Capture the cell that displays the provided text and extract its [x, y] central coordinate. 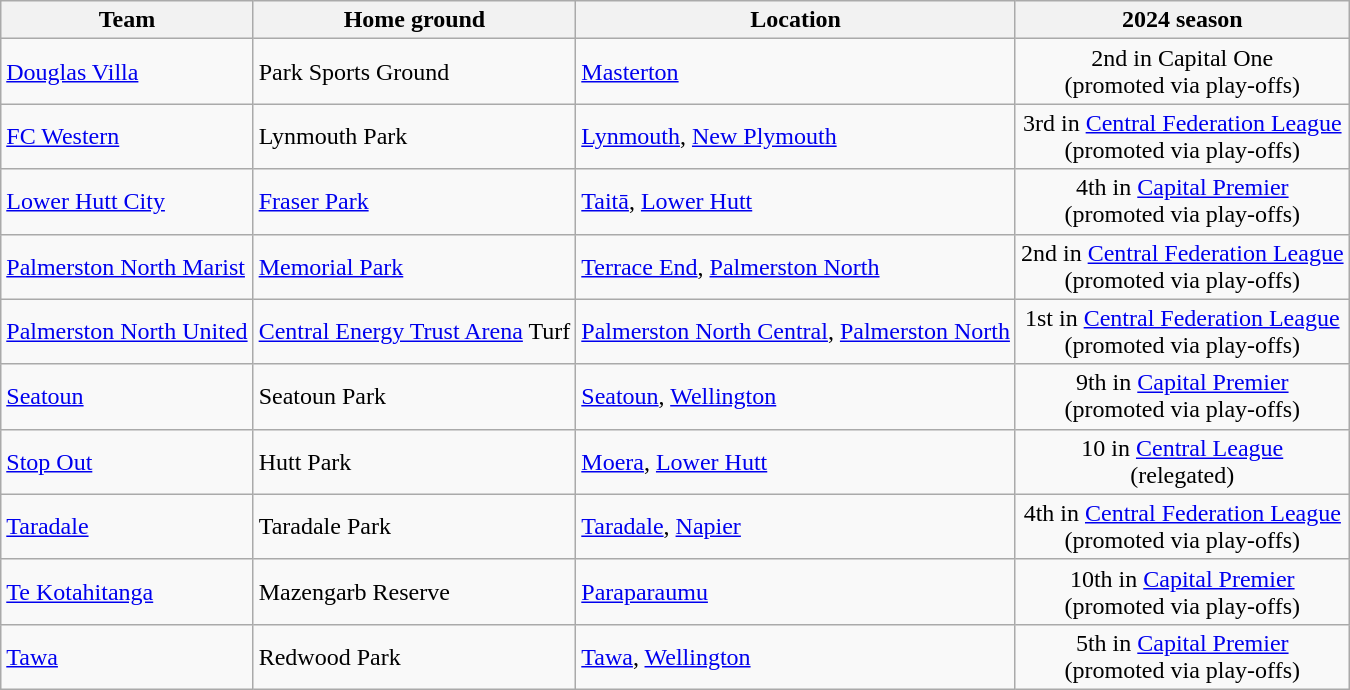
Tawa [127, 656]
3rd in Central Federation League(promoted via play-offs) [1182, 136]
Terrace End, Palmerston North [796, 266]
Taitā, Lower Hutt [796, 202]
Seatoun [127, 396]
2024 season [1182, 20]
Lower Hutt City [127, 202]
Taradale Park [414, 526]
Team [127, 20]
Douglas Villa [127, 72]
2nd in Capital One(promoted via play-offs) [1182, 72]
10th in Capital Premier(promoted via play-offs) [1182, 592]
Memorial Park [414, 266]
Tawa, Wellington [796, 656]
Palmerston North Central, Palmerston North [796, 332]
Palmerston North United [127, 332]
Fraser Park [414, 202]
Park Sports Ground [414, 72]
Central Energy Trust Arena Turf [414, 332]
Location [796, 20]
Redwood Park [414, 656]
Paraparaumu [796, 592]
2nd in Central Federation League(promoted via play-offs) [1182, 266]
4th in Capital Premier(promoted via play-offs) [1182, 202]
9th in Capital Premier(promoted via play-offs) [1182, 396]
Palmerston North Marist [127, 266]
1st in Central Federation League(promoted via play-offs) [1182, 332]
4th in Central Federation League(promoted via play-offs) [1182, 526]
Home ground [414, 20]
Lynmouth Park [414, 136]
Moera, Lower Hutt [796, 462]
Taradale [127, 526]
Hutt Park [414, 462]
Lynmouth, New Plymouth [796, 136]
Te Kotahitanga [127, 592]
10 in Central League(relegated) [1182, 462]
Masterton [796, 72]
Stop Out [127, 462]
5th in Capital Premier(promoted via play-offs) [1182, 656]
Seatoun, Wellington [796, 396]
Taradale, Napier [796, 526]
Mazengarb Reserve [414, 592]
FC Western [127, 136]
Seatoun Park [414, 396]
